Search for the cell housing the specified text and yield its [x, y] center coordinate. 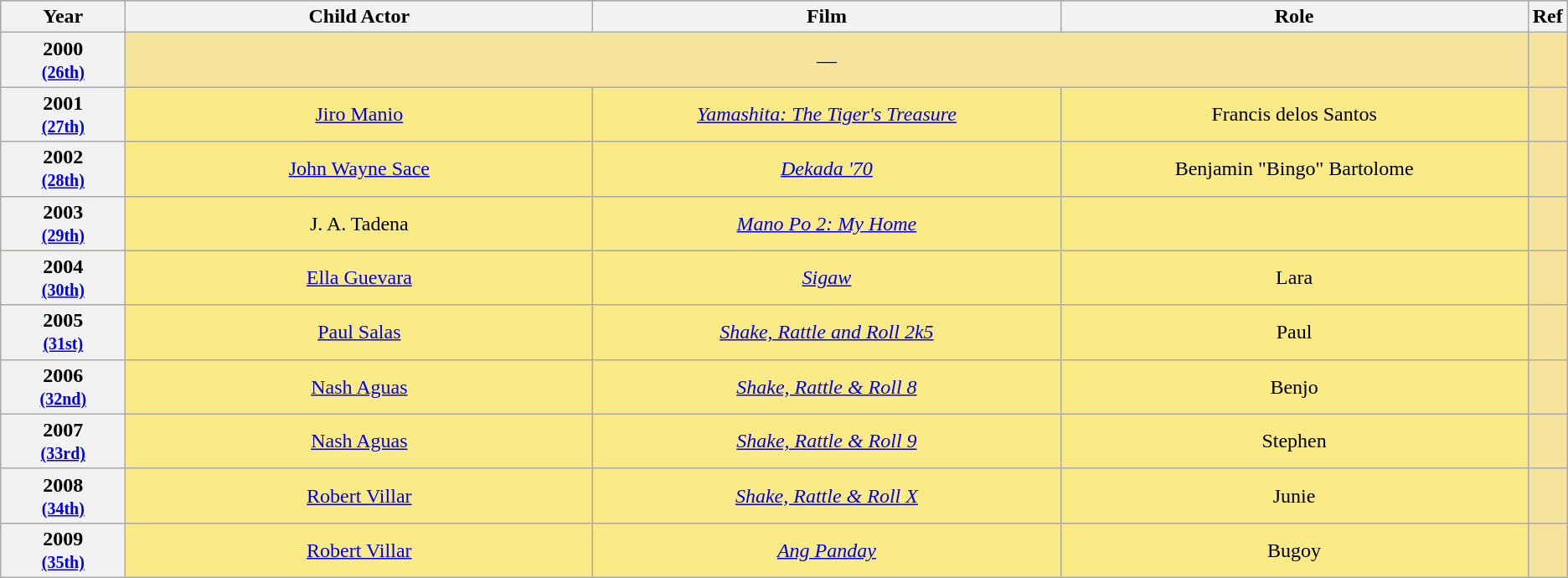
Junie [1294, 496]
Ang Panday [827, 550]
Lara [1294, 278]
Ref [1548, 17]
Paul Salas [359, 332]
Jiro Manio [359, 114]
Stephen [1294, 441]
Dekada '70 [827, 169]
John Wayne Sace [359, 169]
Paul [1294, 332]
Sigaw [827, 278]
2005 (31st) [64, 332]
Shake, Rattle & Roll X [827, 496]
2007 (33rd) [64, 441]
2009 (35th) [64, 550]
Shake, Rattle & Roll 9 [827, 441]
Francis delos Santos [1294, 114]
Shake, Rattle and Roll 2k5 [827, 332]
Role [1294, 17]
2000 (26th) [64, 60]
2001 (27th) [64, 114]
2008 (34th) [64, 496]
Shake, Rattle & Roll 8 [827, 387]
J. A. Tadena [359, 223]
Ella Guevara [359, 278]
Child Actor [359, 17]
Year [64, 17]
Mano Po 2: My Home [827, 223]
2006 (32nd) [64, 387]
Film [827, 17]
2002 (28th) [64, 169]
— [827, 60]
Yamashita: The Tiger's Treasure [827, 114]
2003 (29th) [64, 223]
Benjo [1294, 387]
Benjamin "Bingo" Bartolome [1294, 169]
Bugoy [1294, 550]
2004 (30th) [64, 278]
